Return (x, y) of the center of cell containing provided text 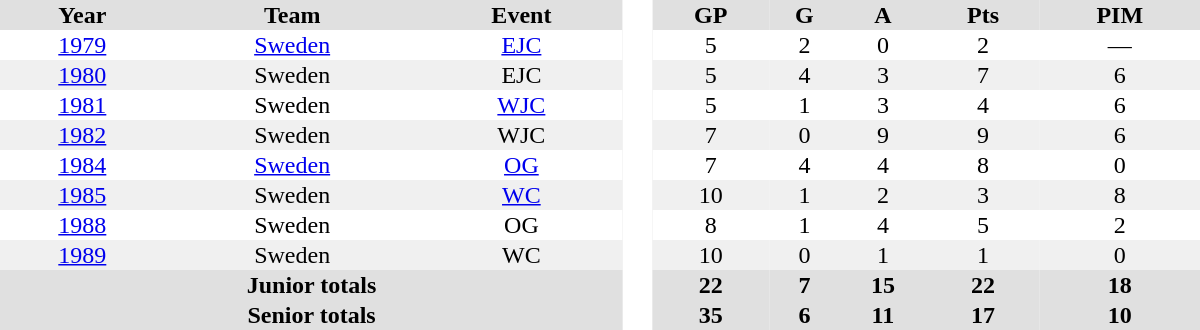
G (804, 15)
Team (292, 15)
Junior totals (312, 285)
1984 (82, 165)
1982 (82, 135)
1985 (82, 195)
A (882, 15)
GP (710, 15)
1989 (82, 255)
1979 (82, 45)
1988 (82, 225)
35 (710, 315)
1981 (82, 105)
1980 (82, 75)
— (1120, 45)
17 (984, 315)
11 (882, 315)
Pts (984, 15)
Event (522, 15)
18 (1120, 285)
Year (82, 15)
PIM (1120, 15)
Senior totals (312, 315)
15 (882, 285)
